Extract the (x, y) coordinate from the center of the cell holding the provided text.  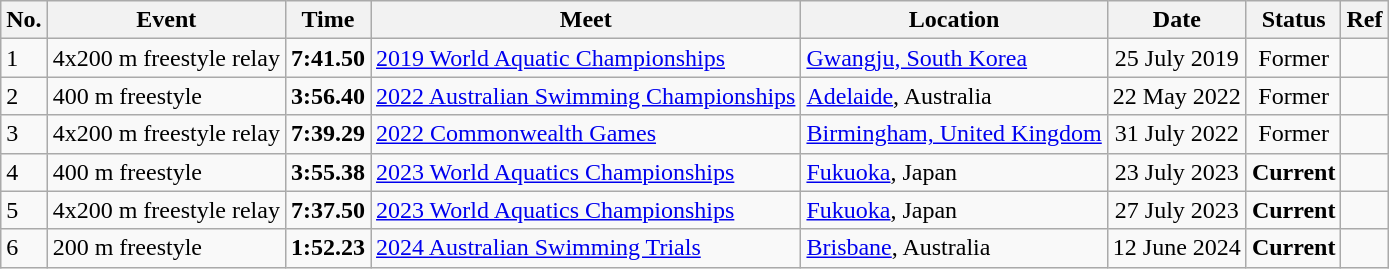
3:55.38 (328, 172)
Event (166, 20)
2019 World Aquatic Championships (586, 58)
25 July 2019 (1176, 58)
12 June 2024 (1176, 248)
Adelaide, Australia (954, 96)
7:41.50 (328, 58)
Meet (586, 20)
31 July 2022 (1176, 134)
Birmingham, United Kingdom (954, 134)
Time (328, 20)
2022 Australian Swimming Championships (586, 96)
1:52.23 (328, 248)
5 (24, 210)
23 July 2023 (1176, 172)
2 (24, 96)
22 May 2022 (1176, 96)
6 (24, 248)
3:56.40 (328, 96)
Date (1176, 20)
7:37.50 (328, 210)
27 July 2023 (1176, 210)
Ref (1364, 20)
3 (24, 134)
4 (24, 172)
No. (24, 20)
Brisbane, Australia (954, 248)
1 (24, 58)
Location (954, 20)
Status (1294, 20)
2024 Australian Swimming Trials (586, 248)
2022 Commonwealth Games (586, 134)
7:39.29 (328, 134)
200 m freestyle (166, 248)
Gwangju, South Korea (954, 58)
